Find where the given text appears and provide that cell's center as [x, y] coordinate. 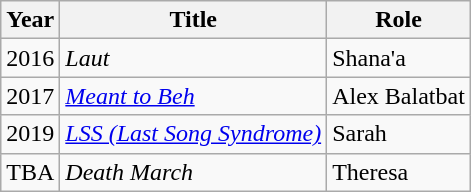
2016 [30, 58]
Meant to Beh [194, 96]
TBA [30, 172]
Death March [194, 172]
Shana'a [399, 58]
LSS (Last Song Syndrome) [194, 134]
Sarah [399, 134]
Role [399, 20]
Theresa [399, 172]
2019 [30, 134]
Alex Balatbat [399, 96]
2017 [30, 96]
Laut [194, 58]
Title [194, 20]
Year [30, 20]
